Return the [X, Y] coordinate for the center point of the cell that contains the specified text.  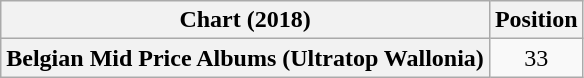
Chart (2018) [246, 20]
Belgian Mid Price Albums (Ultratop Wallonia) [246, 58]
Position [536, 20]
33 [536, 58]
